Pinpoint the cell where the given text exists, returning its (X, Y) midpoint coordinate. 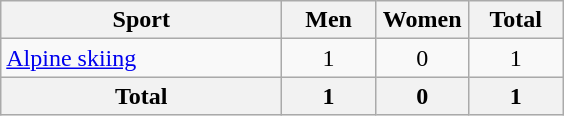
Men (329, 20)
Alpine skiing (142, 58)
Sport (142, 20)
Women (422, 20)
